Provide the [x, y] coordinate of the cell's center where the given text is located.  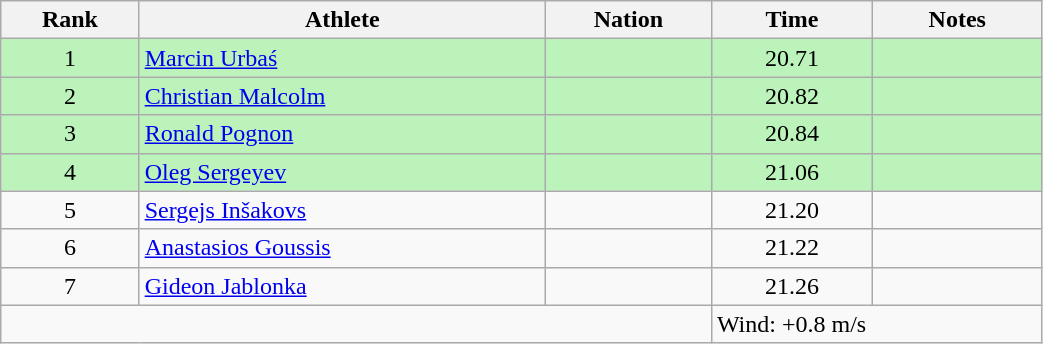
21.20 [792, 210]
Time [792, 20]
21.06 [792, 172]
4 [70, 172]
20.84 [792, 134]
5 [70, 210]
3 [70, 134]
Rank [70, 20]
Marcin Urbaś [342, 58]
Christian Malcolm [342, 96]
Wind: +0.8 m/s [876, 324]
21.26 [792, 286]
Gideon Jablonka [342, 286]
Athlete [342, 20]
Notes [958, 20]
20.82 [792, 96]
Ronald Pognon [342, 134]
6 [70, 248]
1 [70, 58]
Sergejs Inšakovs [342, 210]
20.71 [792, 58]
Nation [629, 20]
Anastasios Goussis [342, 248]
Oleg Sergeyev [342, 172]
7 [70, 286]
2 [70, 96]
21.22 [792, 248]
